Locate the cell with the specified text and output its [x, y] center coordinate. 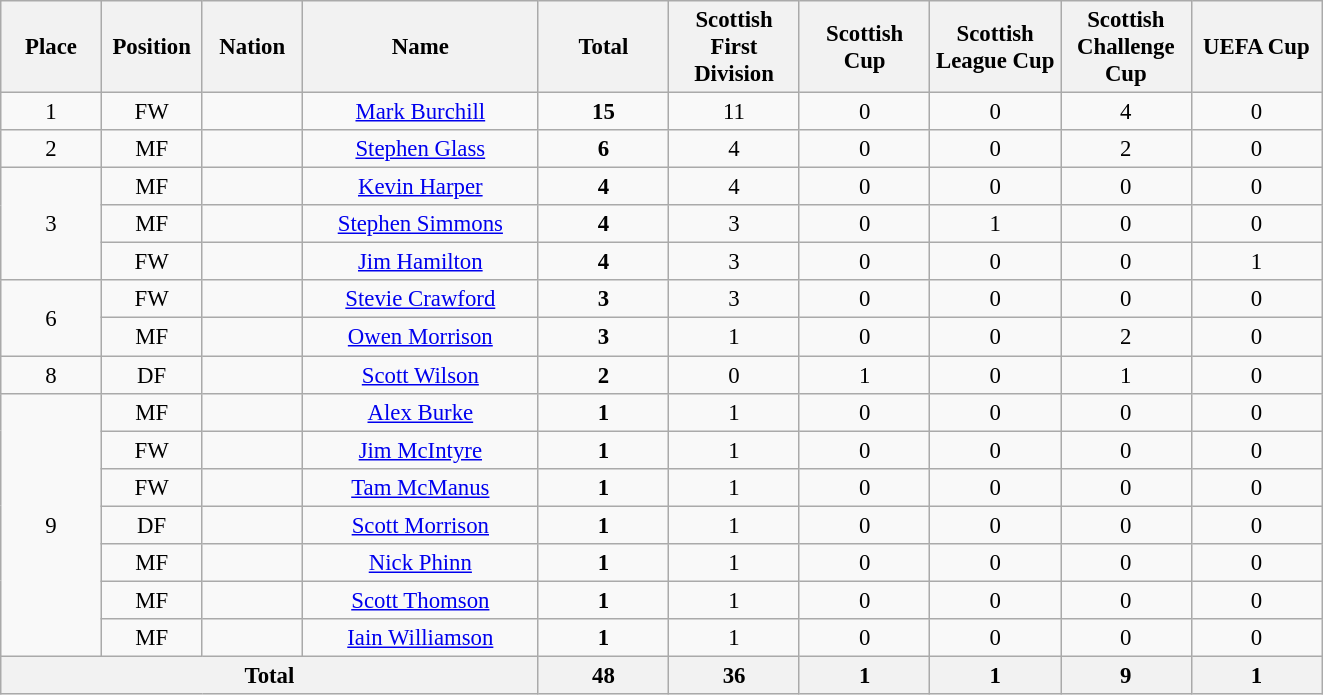
Jim Hamilton [421, 262]
Scottish First Division [734, 47]
Stephen Simmons [421, 224]
Place [52, 47]
Iain Williamson [421, 638]
Scott Morrison [421, 525]
Nation [252, 47]
Stephen Glass [421, 149]
Kevin Harper [421, 187]
Jim McIntyre [421, 450]
48 [604, 675]
Scottish Cup [864, 47]
Mark Burchill [421, 112]
Owen Morrison [421, 337]
Scottish League Cup [996, 47]
Scott Thomson [421, 600]
8 [52, 375]
Position [152, 47]
Scottish Challenge Cup [1126, 47]
Alex Burke [421, 412]
Scott Wilson [421, 375]
15 [604, 112]
36 [734, 675]
Nick Phinn [421, 563]
UEFA Cup [1256, 47]
Name [421, 47]
Tam McManus [421, 487]
11 [734, 112]
Stevie Crawford [421, 299]
